For the text-containing cell, return its midpoint in (x, y) coordinate format. 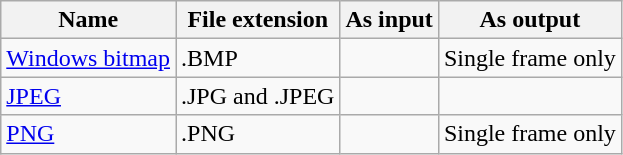
Windows bitmap (88, 58)
.BMP (258, 58)
File extension (258, 20)
.JPG and .JPEG (258, 96)
As input (389, 20)
JPEG (88, 96)
Name (88, 20)
As output (530, 20)
.PNG (258, 134)
PNG (88, 134)
